From the cell containing the given text, extract its center point as [x, y] coordinate. 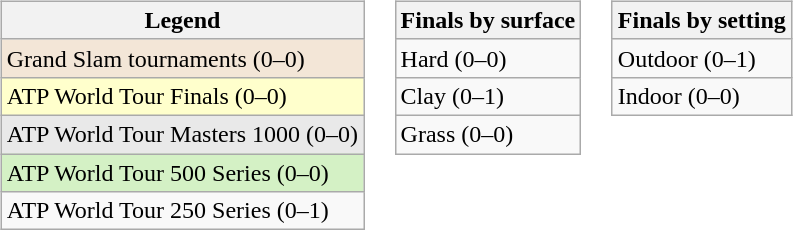
Grand Slam tournaments (0–0) [182, 58]
Indoor (0–0) [702, 96]
Outdoor (0–1) [702, 58]
Finals by setting [702, 20]
ATP World Tour 250 Series (0–1) [182, 211]
Clay (0–1) [488, 96]
Grass (0–0) [488, 134]
ATP World Tour Finals (0–0) [182, 96]
Finals by surface [488, 20]
ATP World Tour 500 Series (0–0) [182, 173]
Hard (0–0) [488, 58]
ATP World Tour Masters 1000 (0–0) [182, 134]
Legend [182, 20]
